Provide the (X, Y) coordinate of the cell's center where the given text is located.  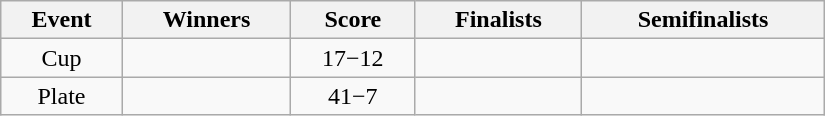
Winners (206, 20)
Cup (62, 58)
Plate (62, 96)
41−7 (353, 96)
Semifinalists (703, 20)
Event (62, 20)
17−12 (353, 58)
Score (353, 20)
Finalists (498, 20)
